Output the (X, Y) coordinate of the center of the cell containing the given text.  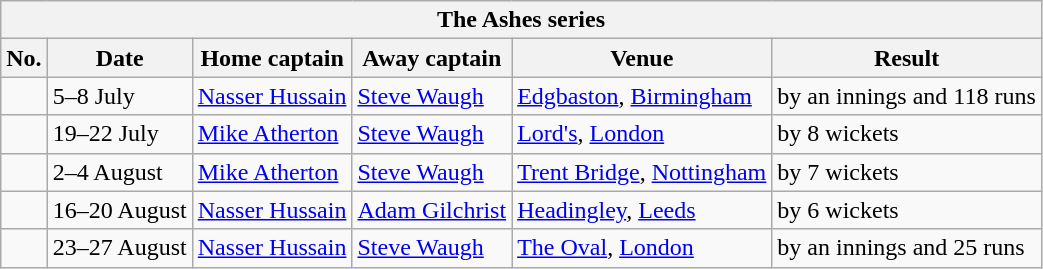
The Oval, London (642, 248)
19–22 July (120, 134)
Result (906, 58)
5–8 July (120, 96)
Headingley, Leeds (642, 210)
Trent Bridge, Nottingham (642, 172)
Edgbaston, Birmingham (642, 96)
Home captain (272, 58)
Date (120, 58)
The Ashes series (522, 20)
No. (24, 58)
Adam Gilchrist (432, 210)
23–27 August (120, 248)
by 8 wickets (906, 134)
by 6 wickets (906, 210)
by an innings and 118 runs (906, 96)
Venue (642, 58)
Away captain (432, 58)
by 7 wickets (906, 172)
16–20 August (120, 210)
by an innings and 25 runs (906, 248)
2–4 August (120, 172)
Lord's, London (642, 134)
